Locate the cell with the specified text and output its [X, Y] center coordinate. 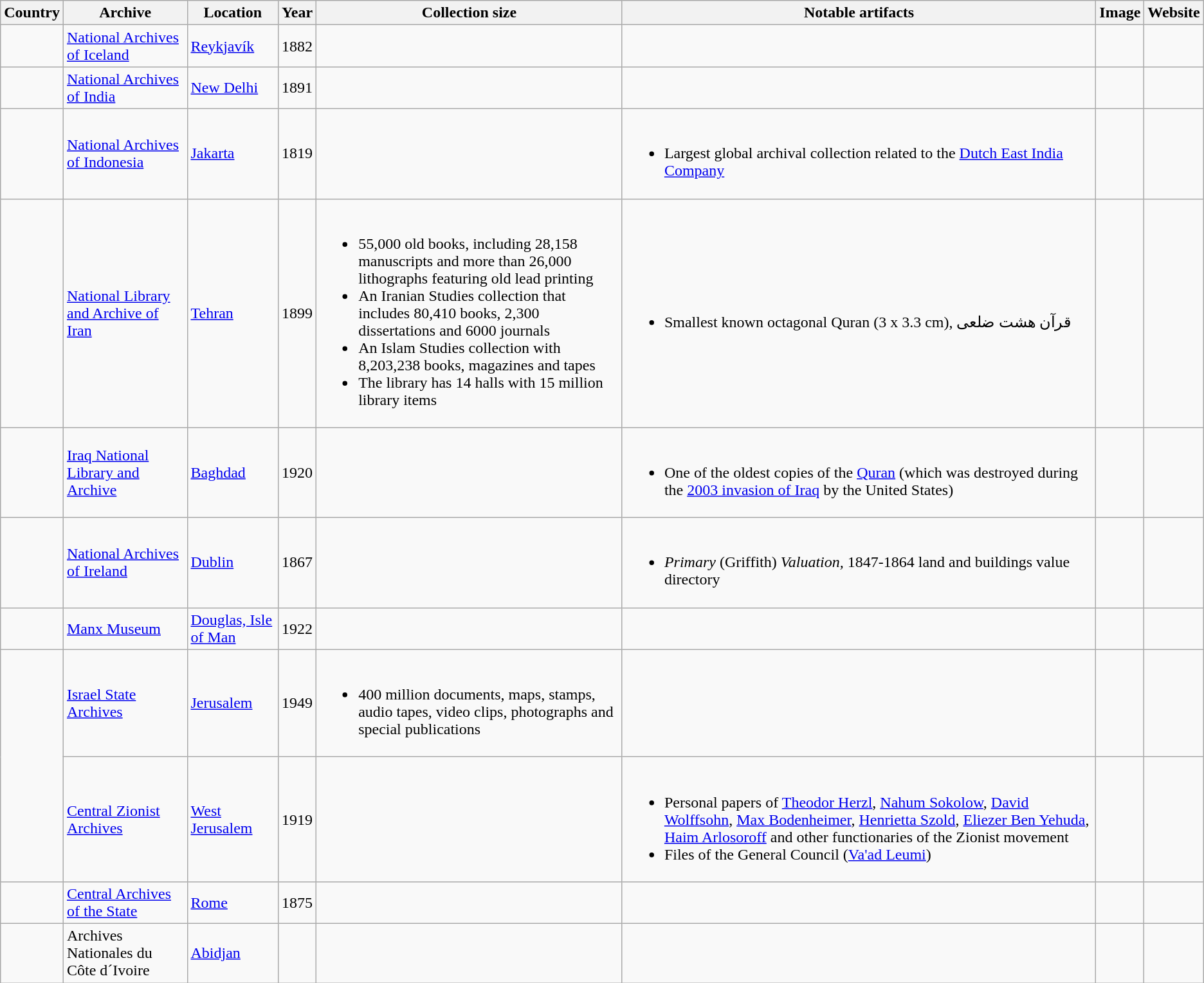
1875 [297, 903]
New Delhi [233, 87]
Reykjavík [233, 46]
Abidjan [233, 953]
National Library and Archive of Iran [125, 313]
Notable artifacts [859, 13]
National Archives of India [125, 87]
Baghdad [233, 473]
Website [1174, 13]
Archives Nationales du Côte d´Ivoire [125, 953]
Smallest known octagonal Quran (3 x 3.3 cm), قرآن هشت ضلعی [859, 313]
1920 [297, 473]
Year [297, 13]
1819 [297, 154]
Image [1120, 13]
1891 [297, 87]
Country [32, 13]
1949 [297, 703]
Manx Museum [125, 629]
1867 [297, 563]
1919 [297, 819]
Jakarta [233, 154]
Douglas, Isle of Man [233, 629]
Tehran [233, 313]
Central Zionist Archives [125, 819]
Dublin [233, 563]
Israel State Archives [125, 703]
1922 [297, 629]
Iraq National Library and Archive [125, 473]
National Archives of Iceland [125, 46]
National Archives of Ireland [125, 563]
Largest global archival collection related to the Dutch East India Company [859, 154]
400 million documents, maps, stamps, audio tapes, video clips, photographs and special publications [470, 703]
Location [233, 13]
National Archives of Indonesia [125, 154]
One of the oldest copies of the Quran (which was destroyed during the 2003 invasion of Iraq by the United States) [859, 473]
Rome [233, 903]
Central Archives of the State [125, 903]
Jerusalem [233, 703]
1882 [297, 46]
Primary (Griffith) Valuation, 1847-1864 land and buildings value directory [859, 563]
West Jerusalem [233, 819]
1899 [297, 313]
Collection size [470, 13]
Archive [125, 13]
